For the text-containing cell, return its midpoint in [x, y] coordinate format. 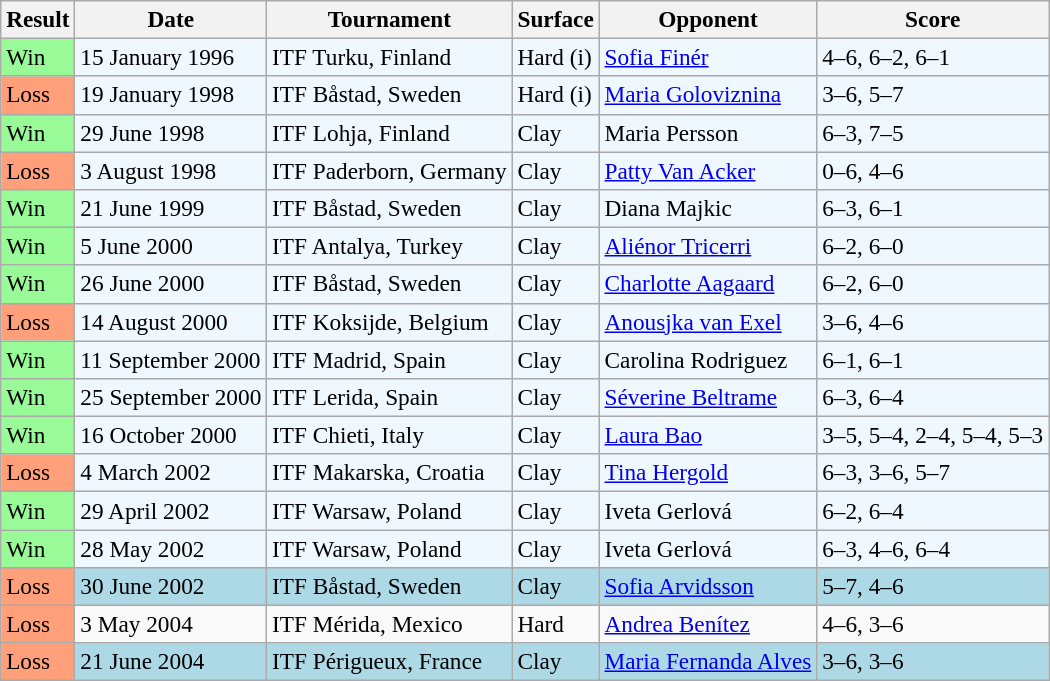
Charlotte Aagaard [708, 284]
Sofia Arvidsson [708, 586]
0–6, 4–6 [933, 170]
Andrea Benítez [708, 624]
29 June 1998 [171, 133]
15 January 1996 [171, 57]
Maria Persson [708, 133]
ITF Lohja, Finland [390, 133]
Diana Majkic [708, 208]
Hard [556, 624]
28 May 2002 [171, 548]
ITF Makarska, Croatia [390, 473]
4–6, 3–6 [933, 624]
19 January 1998 [171, 95]
3 May 2004 [171, 624]
29 April 2002 [171, 510]
6–3, 6–4 [933, 397]
3 August 1998 [171, 170]
Sofia Finér [708, 57]
25 September 2000 [171, 397]
Opponent [708, 19]
ITF Périgueux, France [390, 662]
5–7, 4–6 [933, 586]
ITF Paderborn, Germany [390, 170]
Result [38, 19]
6–3, 6–1 [933, 208]
6–3, 7–5 [933, 133]
Surface [556, 19]
Tina Hergold [708, 473]
3–6, 4–6 [933, 322]
6–3, 4–6, 6–4 [933, 548]
ITF Lerida, Spain [390, 397]
Carolina Rodriguez [708, 359]
ITF Koksijde, Belgium [390, 322]
21 June 1999 [171, 208]
ITF Chieti, Italy [390, 435]
4 March 2002 [171, 473]
Séverine Beltrame [708, 397]
16 October 2000 [171, 435]
ITF Madrid, Spain [390, 359]
Tournament [390, 19]
Maria Goloviznina [708, 95]
Patty Van Acker [708, 170]
ITF Turku, Finland [390, 57]
3–6, 5–7 [933, 95]
14 August 2000 [171, 322]
30 June 2002 [171, 586]
6–2, 6–4 [933, 510]
3–5, 5–4, 2–4, 5–4, 5–3 [933, 435]
3–6, 3–6 [933, 662]
Laura Bao [708, 435]
Date [171, 19]
5 June 2000 [171, 246]
Score [933, 19]
11 September 2000 [171, 359]
4–6, 6–2, 6–1 [933, 57]
6–1, 6–1 [933, 359]
Maria Fernanda Alves [708, 662]
Anousjka van Exel [708, 322]
ITF Antalya, Turkey [390, 246]
21 June 2004 [171, 662]
6–3, 3–6, 5–7 [933, 473]
ITF Mérida, Mexico [390, 624]
26 June 2000 [171, 284]
Aliénor Tricerri [708, 246]
